For the text-containing cell, return its midpoint in (X, Y) coordinate format. 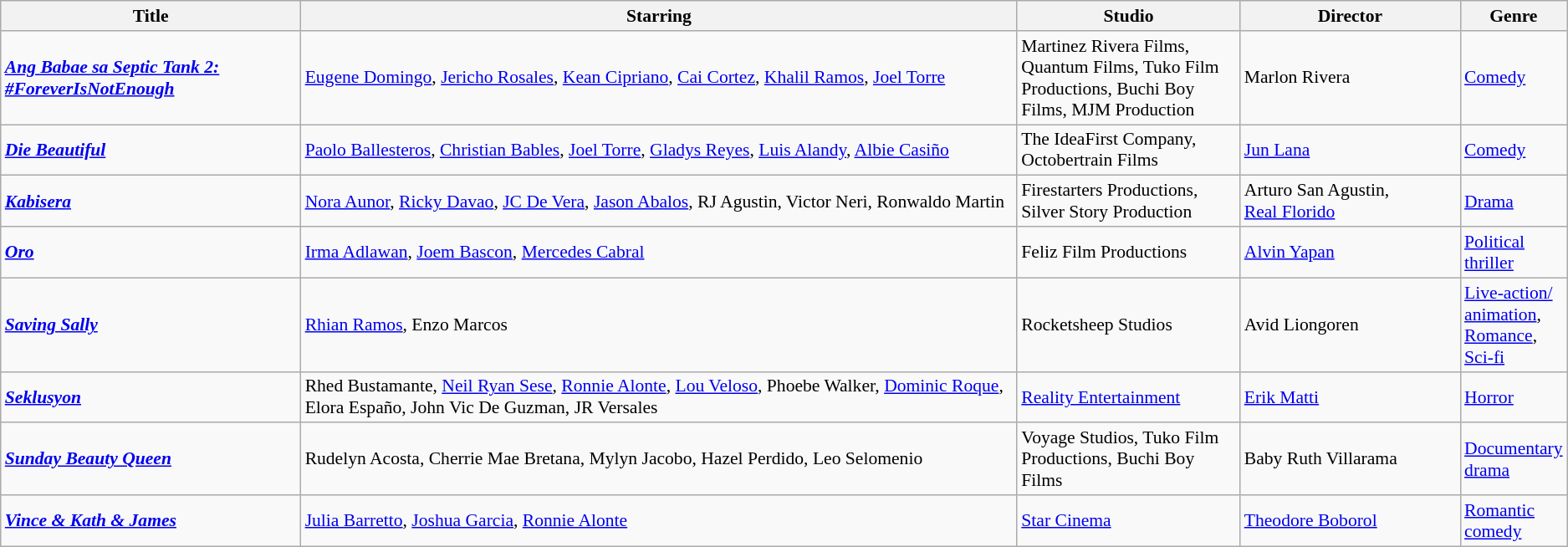
Kabisera (151, 201)
Rhian Ramos, Enzo Marcos (659, 325)
Die Beautiful (151, 151)
Oro (151, 253)
Marlon Rivera (1350, 78)
Martinez Rivera Films, Quantum Films, Tuko Film Productions, Buchi Boy Films, MJM Production (1128, 78)
Avid Liongoren (1350, 325)
Drama (1514, 201)
Firestarters Productions, Silver Story Production (1128, 201)
Voyage Studios, Tuko Film Productions, Buchi Boy Films (1128, 460)
Baby Ruth Villarama (1350, 460)
Vince & Kath & James (151, 520)
Ang Babae sa Septic Tank 2: #ForeverIsNotEnough (151, 78)
Starring (659, 16)
Jun Lana (1350, 151)
Director (1350, 16)
Star Cinema (1128, 520)
Sunday Beauty Queen (151, 460)
Saving Sally (151, 325)
Erik Matti (1350, 396)
Seklusyon (151, 396)
Paolo Ballesteros, Christian Bables, Joel Torre, Gladys Reyes, Luis Alandy, Albie Casiño (659, 151)
Nora Aunor, Ricky Davao, JC De Vera, Jason Abalos, RJ Agustin, Victor Neri, Ronwaldo Martin (659, 201)
Julia Barretto, Joshua Garcia, Ronnie Alonte (659, 520)
Rhed Bustamante, Neil Ryan Sese, Ronnie Alonte, Lou Veloso, Phoebe Walker, Dominic Roque, Elora Españo, John Vic De Guzman, JR Versales (659, 396)
Horror (1514, 396)
Genre (1514, 16)
Rocketsheep Studios (1128, 325)
Feliz Film Productions (1128, 253)
Eugene Domingo, Jericho Rosales, Kean Cipriano, Cai Cortez, Khalil Ramos, Joel Torre (659, 78)
Theodore Boborol (1350, 520)
The IdeaFirst Company, Octobertrain Films (1128, 151)
Alvin Yapan (1350, 253)
Studio (1128, 16)
Arturo San Agustin, Real Florido (1350, 201)
Romantic comedy (1514, 520)
Reality Entertainment (1128, 396)
Live-action/animation, Romance, Sci-fi (1514, 325)
Documentary drama (1514, 460)
Irma Adlawan, Joem Bascon, Mercedes Cabral (659, 253)
Title (151, 16)
Rudelyn Acosta, Cherrie Mae Bretana, Mylyn Jacobo, Hazel Perdido, Leo Selomenio (659, 460)
Political thriller (1514, 253)
